Return the (X, Y) coordinate for the center point of the cell that contains the specified text.  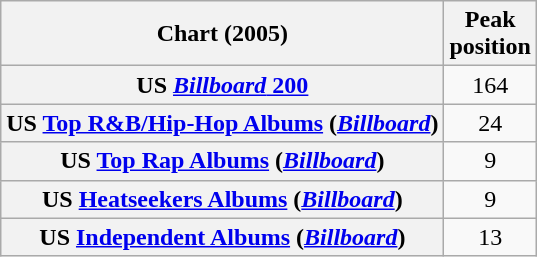
Chart (2005) (222, 34)
Peak position (490, 34)
US Top R&B/Hip-Hop Albums (Billboard) (222, 123)
US Billboard 200 (222, 85)
13 (490, 237)
US Independent Albums (Billboard) (222, 237)
24 (490, 123)
164 (490, 85)
US Heatseekers Albums (Billboard) (222, 199)
US Top Rap Albums (Billboard) (222, 161)
